From the cell containing the given text, extract its center point as [x, y] coordinate. 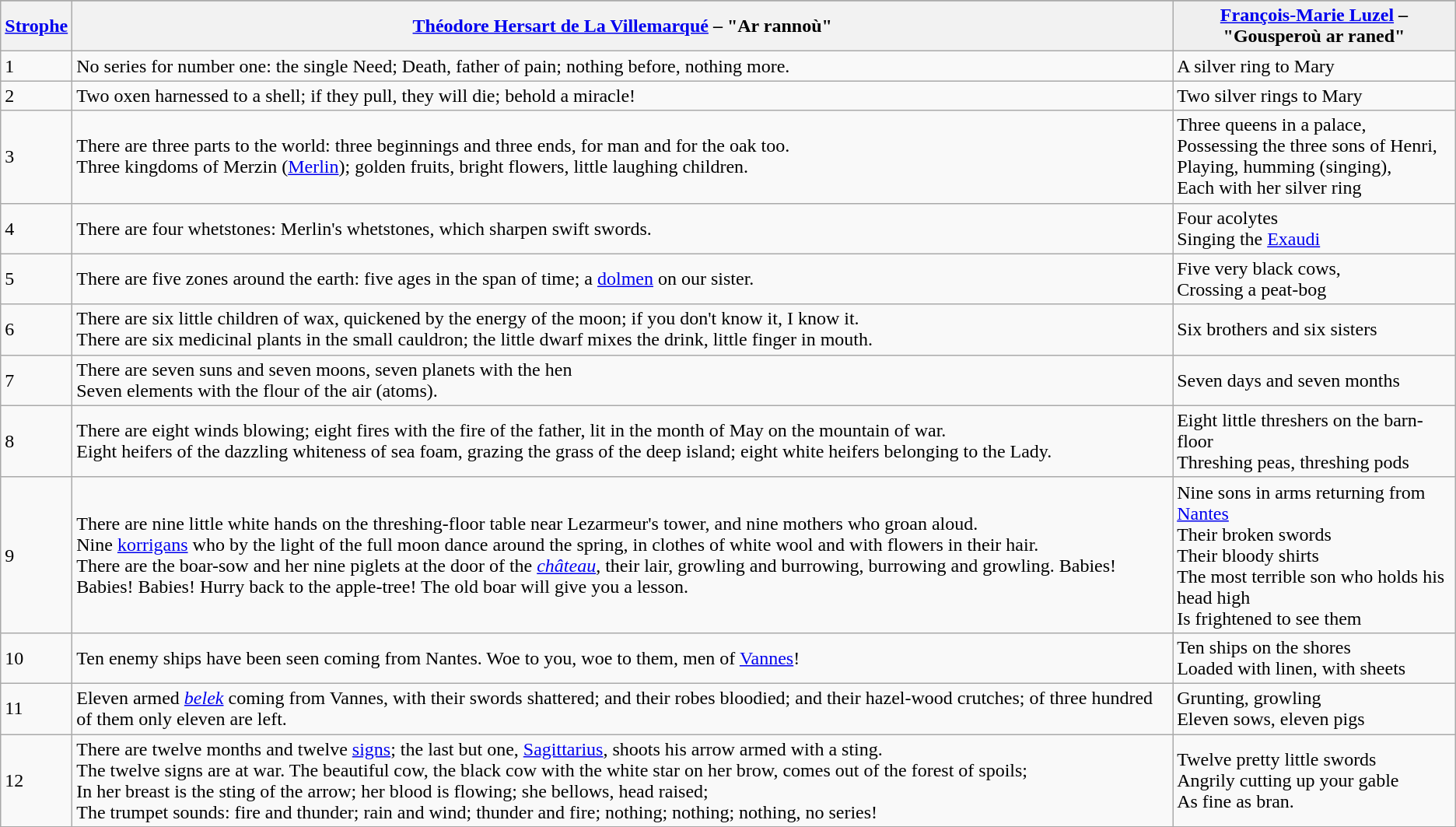
Six brothers and six sisters [1314, 330]
3 [37, 157]
No series for number one: the single Need; Death, father of pain; nothing before, nothing more. [622, 66]
1 [37, 66]
There are seven suns and seven moons, seven planets with the henSeven elements with the flour of the air (atoms). [622, 380]
There are five zones around the earth: five ages in the span of time; a dolmen on our sister. [622, 279]
7 [37, 380]
Nine sons in arms returning from NantesTheir broken swordsTheir bloody shirtsThe most terrible son who holds his head highIs frightened to see them [1314, 555]
6 [37, 330]
Grunting, growlingEleven sows, eleven pigs [1314, 708]
5 [37, 279]
12 [37, 781]
A silver ring to Mary [1314, 66]
Théodore Hersart de La Villemarqué – "Ar rannoù" [622, 26]
Four acolytesSinging the Exaudi [1314, 229]
11 [37, 708]
Twelve pretty little swordsAngrily cutting up your gableAs fine as bran. [1314, 781]
Five very black cows,Crossing a peat-bog [1314, 279]
4 [37, 229]
Eight little threshers on the barn-floorThreshing peas, threshing pods [1314, 441]
10 [37, 658]
There are four whetstones: Merlin's whetstones, which sharpen swift swords. [622, 229]
Two oxen harnessed to a shell; if they pull, they will die; behold a miracle! [622, 96]
Ten enemy ships have been seen coming from Nantes. Woe to you, woe to them, men of Vannes! [622, 658]
Strophe [37, 26]
François-Marie Luzel – "Gousperoù ar raned" [1314, 26]
Three queens in a palace,Possessing the three sons of Henri,Playing, humming (singing),Each with her silver ring [1314, 157]
Ten ships on the shoresLoaded with linen, with sheets [1314, 658]
Two silver rings to Mary [1314, 96]
2 [37, 96]
8 [37, 441]
9 [37, 555]
Seven days and seven months [1314, 380]
